Determine the [x, y] coordinate at the center of the cell enclosing the given text.  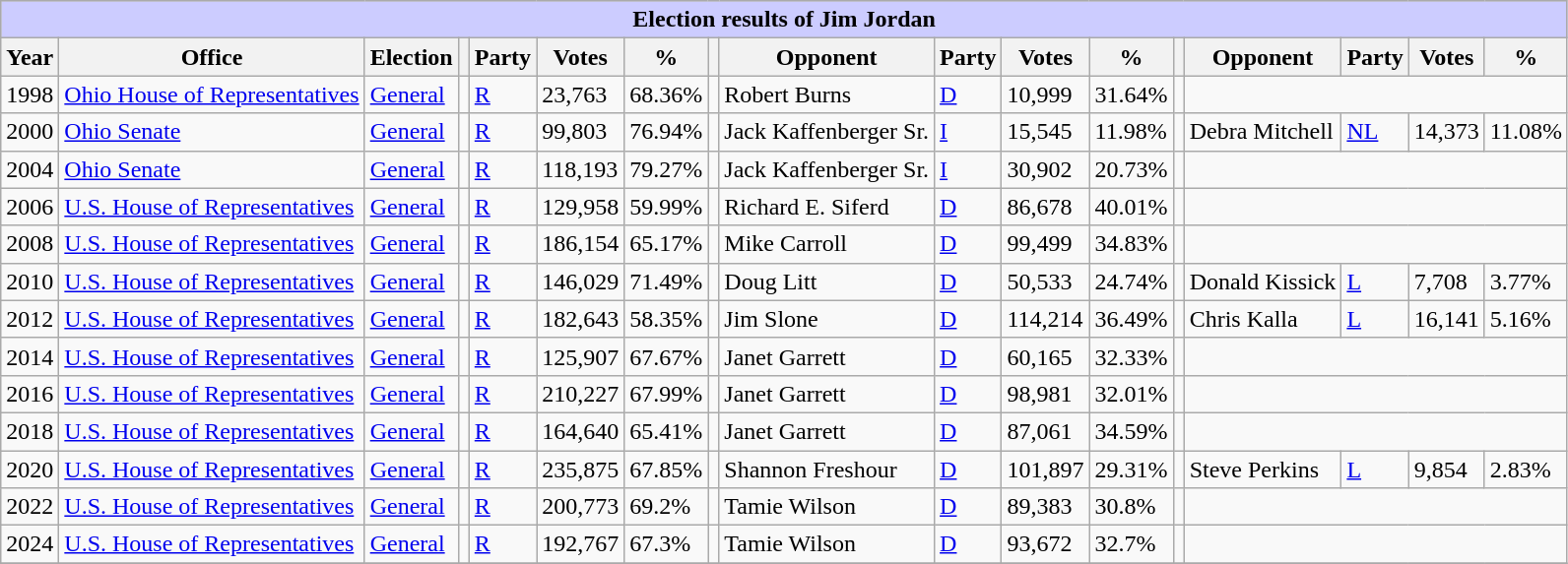
15,545 [1046, 132]
23,763 [581, 94]
14,373 [1446, 132]
87,061 [1046, 431]
200,773 [581, 507]
65.41% [666, 431]
40.01% [1131, 207]
2012 [30, 319]
3.77% [1526, 282]
Steve Perkins [1263, 470]
Doug Litt [827, 282]
Donald Kissick [1263, 282]
Election [412, 57]
30.8% [1131, 507]
192,767 [581, 544]
Election results of Jim Jordan [784, 20]
Office [212, 57]
69.2% [666, 507]
32.7% [1131, 544]
2010 [30, 282]
34.59% [1131, 431]
Ohio House of Representatives [212, 94]
34.83% [1131, 244]
68.36% [666, 94]
Year [30, 57]
32.33% [1131, 356]
71.49% [666, 282]
Debra Mitchell [1263, 132]
118,193 [581, 169]
98,981 [1046, 394]
Richard E. Siferd [827, 207]
58.35% [666, 319]
60,165 [1046, 356]
2016 [30, 394]
32.01% [1131, 394]
67.99% [666, 394]
16,141 [1446, 319]
2004 [30, 169]
129,958 [581, 207]
10,999 [1046, 94]
2006 [30, 207]
2018 [30, 431]
186,154 [581, 244]
Robert Burns [827, 94]
50,533 [1046, 282]
99,803 [581, 132]
2014 [30, 356]
125,907 [581, 356]
11.08% [1526, 132]
210,227 [581, 394]
89,383 [1046, 507]
36.49% [1131, 319]
146,029 [581, 282]
2000 [30, 132]
7,708 [1446, 282]
76.94% [666, 132]
182,643 [581, 319]
Jim Slone [827, 319]
NL [1375, 132]
2022 [30, 507]
Chris Kalla [1263, 319]
20.73% [1131, 169]
2.83% [1526, 470]
59.99% [666, 207]
235,875 [581, 470]
2008 [30, 244]
101,897 [1046, 470]
29.31% [1131, 470]
67.67% [666, 356]
Shannon Freshour [827, 470]
65.17% [666, 244]
114,214 [1046, 319]
11.98% [1131, 132]
2020 [30, 470]
86,678 [1046, 207]
164,640 [581, 431]
Mike Carroll [827, 244]
67.3% [666, 544]
67.85% [666, 470]
93,672 [1046, 544]
30,902 [1046, 169]
24.74% [1131, 282]
9,854 [1446, 470]
2024 [30, 544]
5.16% [1526, 319]
99,499 [1046, 244]
31.64% [1131, 94]
79.27% [666, 169]
1998 [30, 94]
